Output the (X, Y) coordinate of the center of the cell containing the given text.  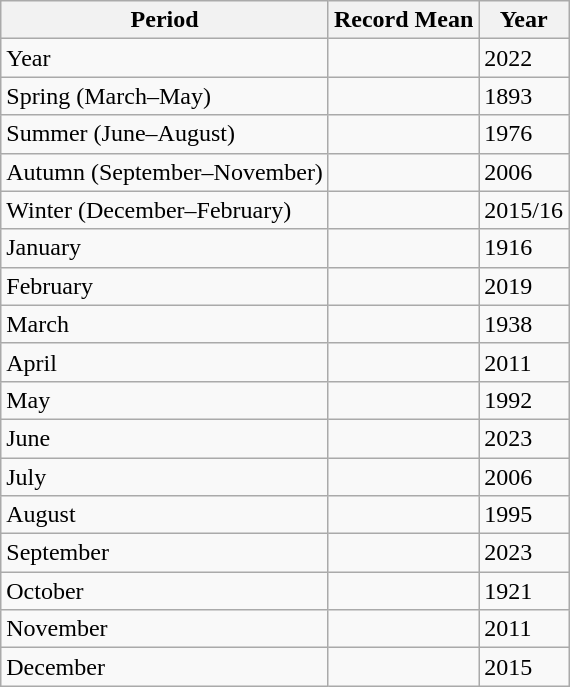
Record Mean (403, 20)
Summer (June–August) (165, 134)
June (165, 438)
2022 (524, 58)
October (165, 591)
March (165, 324)
2015 (524, 667)
1995 (524, 515)
1976 (524, 134)
September (165, 553)
2019 (524, 286)
February (165, 286)
April (165, 362)
December (165, 667)
August (165, 515)
Period (165, 20)
1893 (524, 96)
1916 (524, 248)
1992 (524, 400)
1921 (524, 591)
Autumn (September–November) (165, 172)
November (165, 629)
Winter (December–February) (165, 210)
2015/16 (524, 210)
January (165, 248)
1938 (524, 324)
July (165, 477)
May (165, 400)
Spring (March–May) (165, 96)
